Capture the cell that displays the provided text and extract its [X, Y] central coordinate. 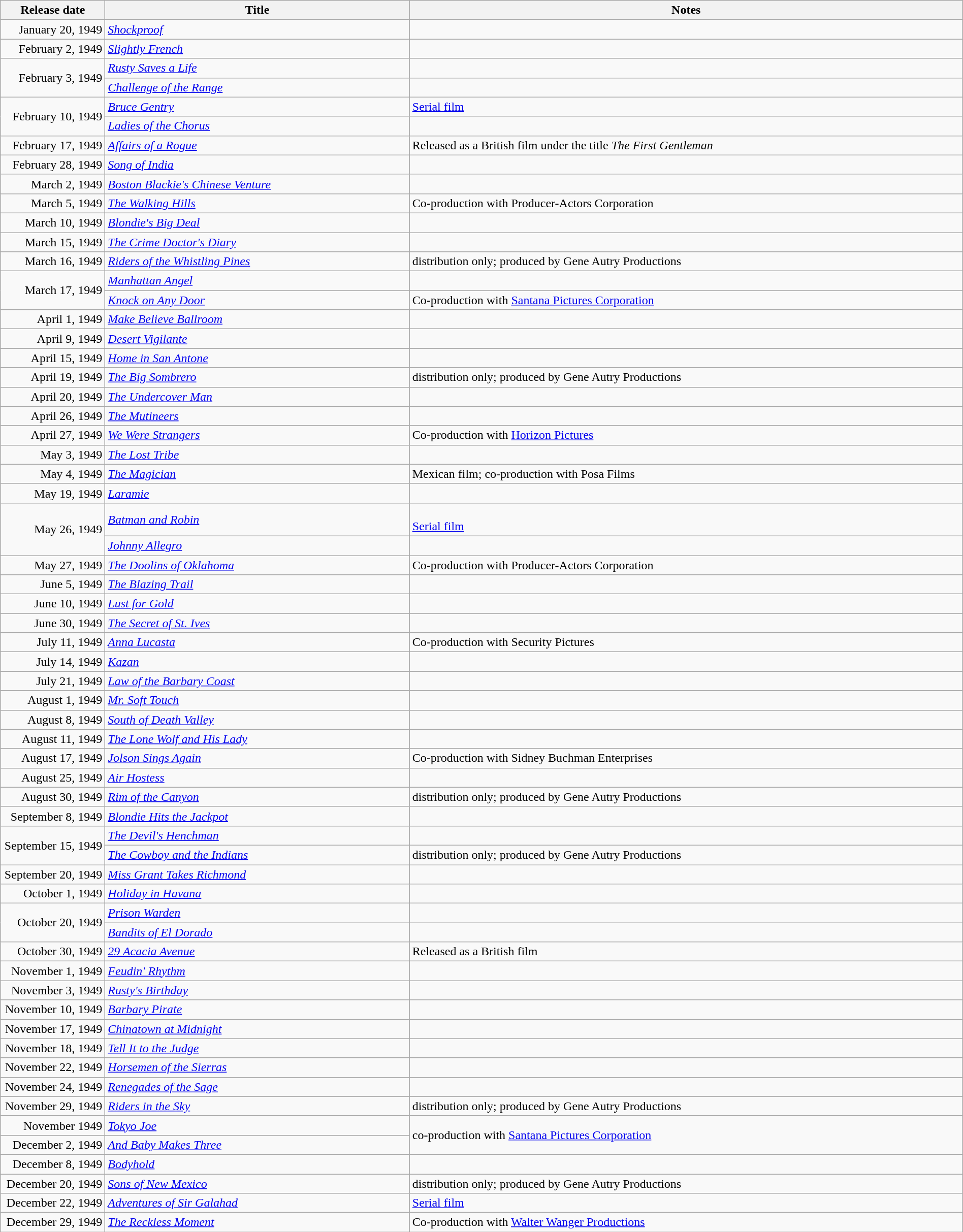
February 3, 1949 [53, 78]
November 3, 1949 [53, 990]
Johnny Allegro [257, 545]
The Crime Doctor's Diary [257, 242]
The Mutineers [257, 416]
The Undercover Man [257, 397]
April 19, 1949 [53, 377]
November 10, 1949 [53, 1010]
March 2, 1949 [53, 184]
Co-production with Santana Pictures Corporation [686, 300]
Bandits of El Dorado [257, 932]
Adventures of Sir Galahad [257, 1203]
November 17, 1949 [53, 1029]
August 8, 1949 [53, 720]
Boston Blackie's Chinese Venture [257, 184]
The Reckless Moment [257, 1222]
Co-production with Sidney Buchman Enterprises [686, 758]
August 11, 1949 [53, 739]
Batman and Robin [257, 519]
April 1, 1949 [53, 319]
May 19, 1949 [53, 493]
February 17, 1949 [53, 145]
Make Believe Ballroom [257, 319]
Chinatown at Midnight [257, 1029]
The Lone Wolf and His Lady [257, 739]
Tell It to the Judge [257, 1048]
Co-production with Walter Wanger Productions [686, 1222]
Sons of New Mexico [257, 1184]
Riders of the Whistling Pines [257, 262]
June 10, 1949 [53, 604]
September 15, 1949 [53, 845]
July 14, 1949 [53, 662]
The Doolins of Oklahoma [257, 565]
December 22, 1949 [53, 1203]
Co-production with Horizon Pictures [686, 435]
Holiday in Havana [257, 894]
Home in San Antone [257, 358]
Affairs of a Rogue [257, 145]
Renegades of the Sage [257, 1087]
August 30, 1949 [53, 797]
September 20, 1949 [53, 874]
October 30, 1949 [53, 952]
The Secret of St. Ives [257, 623]
Lust for Gold [257, 604]
Challenge of the Range [257, 87]
We Were Strangers [257, 435]
The Magician [257, 474]
Slightly French [257, 49]
April 9, 1949 [53, 339]
March 17, 1949 [53, 290]
co-production with Santana Pictures Corporation [686, 1135]
Released as a British film under the title The First Gentleman [686, 145]
February 10, 1949 [53, 116]
Horsemen of the Sierras [257, 1067]
January 20, 1949 [53, 29]
July 11, 1949 [53, 642]
August 1, 1949 [53, 700]
Bodyhold [257, 1164]
Blondie's Big Deal [257, 222]
November 24, 1949 [53, 1087]
Notes [686, 10]
November 1949 [53, 1125]
April 27, 1949 [53, 435]
Law of the Barbary Coast [257, 681]
October 20, 1949 [53, 923]
May 3, 1949 [53, 455]
April 26, 1949 [53, 416]
December 8, 1949 [53, 1164]
Air Hostess [257, 777]
Miss Grant Takes Richmond [257, 874]
May 27, 1949 [53, 565]
May 26, 1949 [53, 529]
The Blazing Trail [257, 585]
March 5, 1949 [53, 203]
May 4, 1949 [53, 474]
June 5, 1949 [53, 585]
Knock on Any Door [257, 300]
April 20, 1949 [53, 397]
Shockproof [257, 29]
And Baby Makes Three [257, 1145]
Mexican film; co-production with Posa Films [686, 474]
Rusty's Birthday [257, 990]
Rim of the Canyon [257, 797]
Co-production with Security Pictures [686, 642]
Kazan [257, 662]
March 15, 1949 [53, 242]
The Cowboy and the Indians [257, 855]
Desert Vigilante [257, 339]
February 2, 1949 [53, 49]
Rusty Saves a Life [257, 68]
Manhattan Angel [257, 281]
July 21, 1949 [53, 681]
Prison Warden [257, 913]
South of Death Valley [257, 720]
August 17, 1949 [53, 758]
The Walking Hills [257, 203]
Laramie [257, 493]
November 18, 1949 [53, 1048]
Blondie Hits the Jackpot [257, 816]
Released as a British film [686, 952]
Riders in the Sky [257, 1106]
Tokyo Joe [257, 1125]
Feudin' Rhythm [257, 971]
Song of India [257, 165]
April 15, 1949 [53, 358]
December 2, 1949 [53, 1145]
Mr. Soft Touch [257, 700]
December 29, 1949 [53, 1222]
Title [257, 10]
October 1, 1949 [53, 894]
February 28, 1949 [53, 165]
Release date [53, 10]
August 25, 1949 [53, 777]
March 16, 1949 [53, 262]
November 22, 1949 [53, 1067]
Jolson Sings Again [257, 758]
Ladies of the Chorus [257, 126]
The Devil's Henchman [257, 835]
December 20, 1949 [53, 1184]
The Big Sombrero [257, 377]
Barbary Pirate [257, 1010]
November 29, 1949 [53, 1106]
November 1, 1949 [53, 971]
The Lost Tribe [257, 455]
June 30, 1949 [53, 623]
September 8, 1949 [53, 816]
March 10, 1949 [53, 222]
Bruce Gentry [257, 107]
Anna Lucasta [257, 642]
29 Acacia Avenue [257, 952]
